Find where the given text appears and provide that cell's center as [x, y] coordinate. 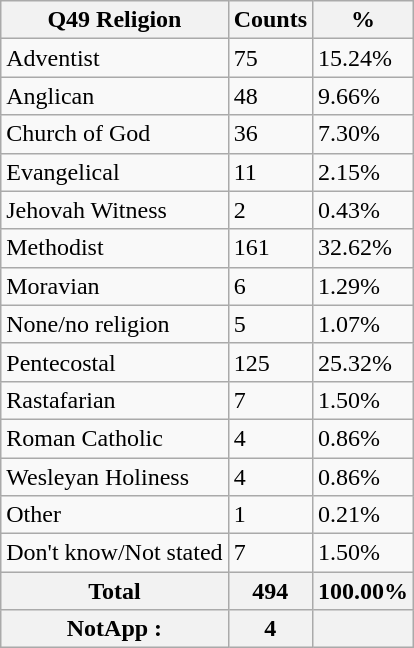
11 [270, 172]
Adventist [114, 58]
125 [270, 362]
100.00% [364, 591]
2 [270, 210]
6 [270, 286]
Don't know/Not stated [114, 553]
Counts [270, 20]
Anglican [114, 96]
None/no religion [114, 324]
Church of God [114, 134]
Wesleyan Holiness [114, 477]
Evangelical [114, 172]
1.29% [364, 286]
5 [270, 324]
Moravian [114, 286]
2.15% [364, 172]
0.43% [364, 210]
161 [270, 248]
Total [114, 591]
25.32% [364, 362]
Q49 Religion [114, 20]
Rastafarian [114, 400]
Methodist [114, 248]
7.30% [364, 134]
494 [270, 591]
1 [270, 515]
0.21% [364, 515]
Roman Catholic [114, 438]
Other [114, 515]
Jehovah Witness [114, 210]
48 [270, 96]
Pentecostal [114, 362]
32.62% [364, 248]
% [364, 20]
75 [270, 58]
36 [270, 134]
15.24% [364, 58]
NotApp : [114, 629]
9.66% [364, 96]
1.07% [364, 324]
